Search for the cell housing the specified text and yield its [x, y] center coordinate. 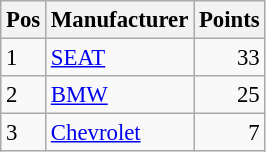
Points [230, 20]
25 [230, 95]
33 [230, 58]
Manufacturer [120, 20]
Pos [24, 20]
1 [24, 58]
SEAT [120, 58]
3 [24, 133]
Chevrolet [120, 133]
2 [24, 95]
BMW [120, 95]
7 [230, 133]
